Find where the given text appears and provide that cell's center as (x, y) coordinate. 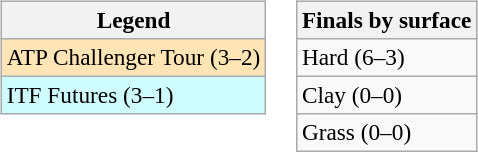
Grass (0–0) (387, 133)
Hard (6–3) (387, 57)
Clay (0–0) (387, 95)
Legend (133, 20)
Finals by surface (387, 20)
ITF Futures (3–1) (133, 95)
ATP Challenger Tour (3–2) (133, 57)
